Provide the (X, Y) coordinate of the cell's center where the given text is located.  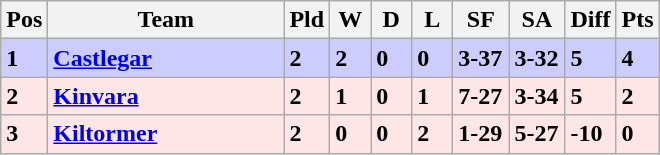
5-27 (537, 134)
3-34 (537, 96)
Team (166, 20)
Pos (24, 20)
3-37 (481, 58)
D (392, 20)
Kiltormer (166, 134)
1-29 (481, 134)
Castlegar (166, 58)
SA (537, 20)
4 (638, 58)
SF (481, 20)
3 (24, 134)
W (350, 20)
-10 (590, 134)
L (432, 20)
Pld (307, 20)
3-32 (537, 58)
Diff (590, 20)
7-27 (481, 96)
Kinvara (166, 96)
Pts (638, 20)
